Return [x, y] of the center of cell containing provided text 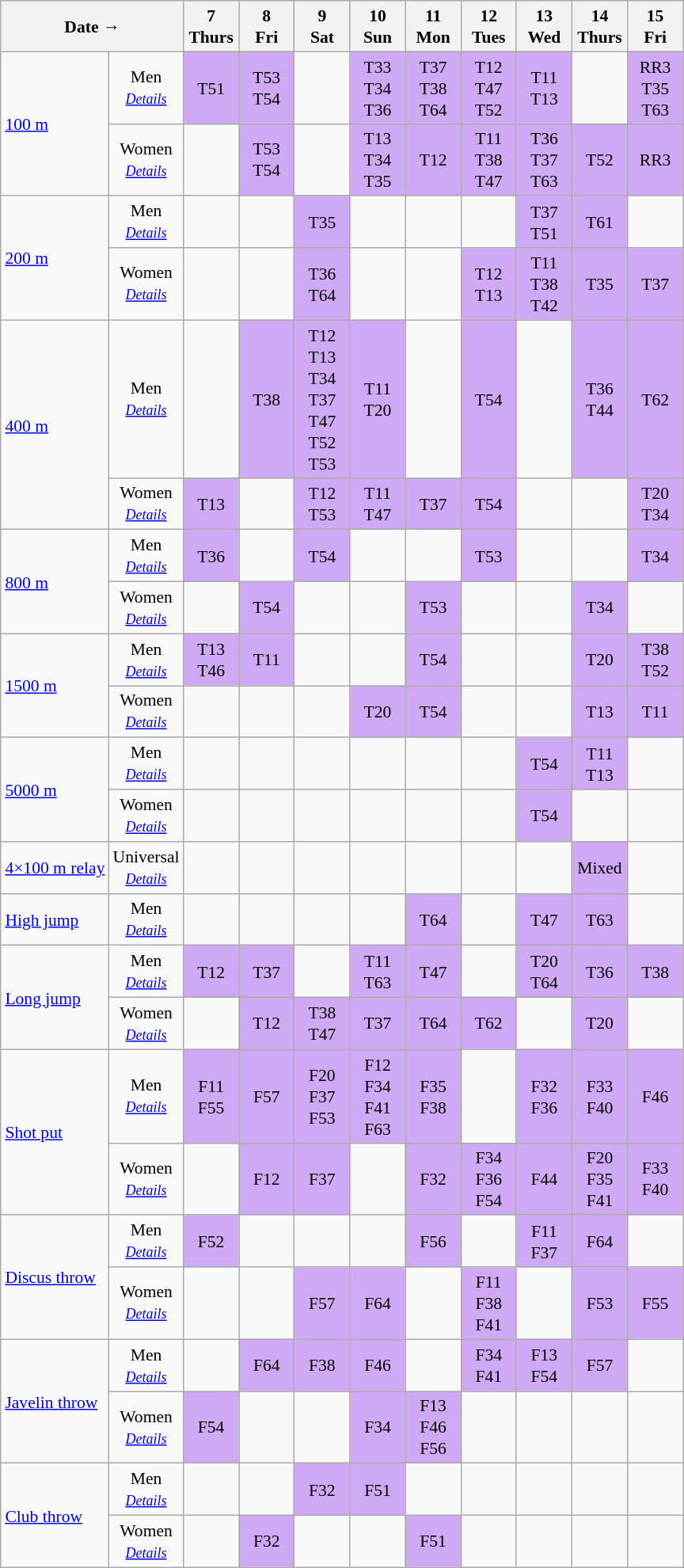
7Thurs [211, 26]
12Tues [488, 26]
F34 [378, 1427]
T37 T51 [544, 222]
F55 [655, 1303]
UniversalDetails [146, 867]
F52 [211, 1241]
T12 T13 [488, 284]
High jump [55, 919]
100 m [55, 124]
Long jump [55, 998]
T12T13T34T37T47T52T53 [322, 399]
Club throw [55, 1516]
T52 [599, 160]
T51 [211, 87]
T11T63 [378, 972]
T37 T38 T64 [433, 87]
F35F38 [433, 1096]
T20T64 [544, 972]
F44 [544, 1178]
8Fri [267, 26]
5000 m [55, 789]
F54 [211, 1427]
T12 T47 T52 [488, 87]
T11T20 [378, 399]
1500 m [55, 686]
T36 T37 T63 [544, 160]
T12 T53 [322, 504]
10Sun [378, 26]
RR3 T35 T63 [655, 87]
11Mon [433, 26]
400 m [55, 424]
F34F36F54 [488, 1178]
15Fri [655, 26]
F11F55 [211, 1096]
F56 [433, 1241]
14Thurs [599, 26]
F13F46F56 [433, 1427]
9Sat [322, 26]
T38T47 [322, 1023]
F11F38F41 [488, 1303]
F34F41 [488, 1365]
T13 T46 [211, 660]
F38 [322, 1365]
Javelin throw [55, 1402]
Discus throw [55, 1277]
T20 T34 [655, 504]
F37 [322, 1178]
800 m [55, 581]
T33 T34 T36 [378, 87]
T36 T64 [322, 284]
4×100 m relay [55, 867]
T11 T47 [378, 504]
200 m [55, 258]
F12F34F41F63 [378, 1096]
F12 [267, 1178]
T38 T52 [655, 660]
T61 [599, 222]
T11 T38 T42 [544, 284]
Mixed [599, 867]
F20F37F53 [322, 1096]
F11F37 [544, 1241]
Date → [92, 26]
T11 T38 T47 [488, 160]
F53 [599, 1303]
F20F35F41 [599, 1178]
F32F36 [544, 1096]
T13 T34 T35 [378, 160]
13Wed [544, 26]
F13F54 [544, 1365]
Shot put [55, 1132]
RR3 [655, 160]
T36 T44 [599, 399]
T63 [599, 919]
